Capture the cell that displays the provided text and extract its (x, y) central coordinate. 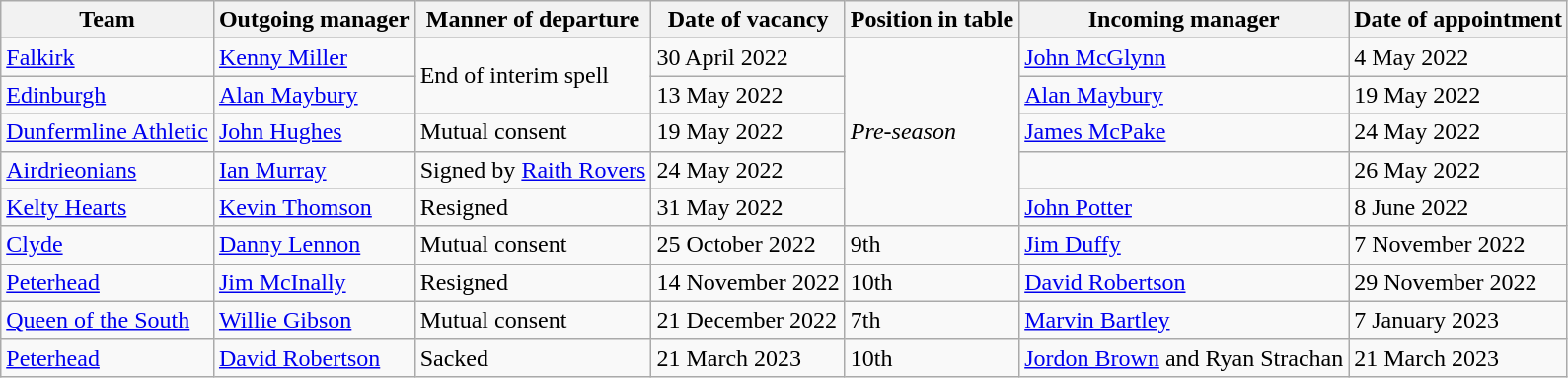
Airdrieonians (108, 170)
Sacked (533, 357)
Willie Gibson (314, 320)
Team (108, 20)
Kelty Hearts (108, 207)
Outgoing manager (314, 20)
Ian Murray (314, 170)
4 May 2022 (1458, 57)
30 April 2022 (748, 57)
29 November 2022 (1458, 282)
Dunfermline Athletic (108, 132)
End of interim spell (533, 76)
Queen of the South (108, 320)
Manner of departure (533, 20)
25 October 2022 (748, 245)
9th (932, 245)
James McPake (1184, 132)
21 December 2022 (748, 320)
7th (932, 320)
14 November 2022 (748, 282)
Jordon Brown and Ryan Strachan (1184, 357)
31 May 2022 (748, 207)
John McGlynn (1184, 57)
Kevin Thomson (314, 207)
26 May 2022 (1458, 170)
John Hughes (314, 132)
Kenny Miller (314, 57)
Incoming manager (1184, 20)
Position in table (932, 20)
Signed by Raith Rovers (533, 170)
Clyde (108, 245)
Edinburgh (108, 95)
Date of vacancy (748, 20)
Danny Lennon (314, 245)
13 May 2022 (748, 95)
John Potter (1184, 207)
Falkirk (108, 57)
7 January 2023 (1458, 320)
8 June 2022 (1458, 207)
Jim McInally (314, 282)
Marvin Bartley (1184, 320)
Date of appointment (1458, 20)
7 November 2022 (1458, 245)
Pre-season (932, 132)
Jim Duffy (1184, 245)
